Return the [X, Y] coordinate for the center point of the cell that contains the specified text.  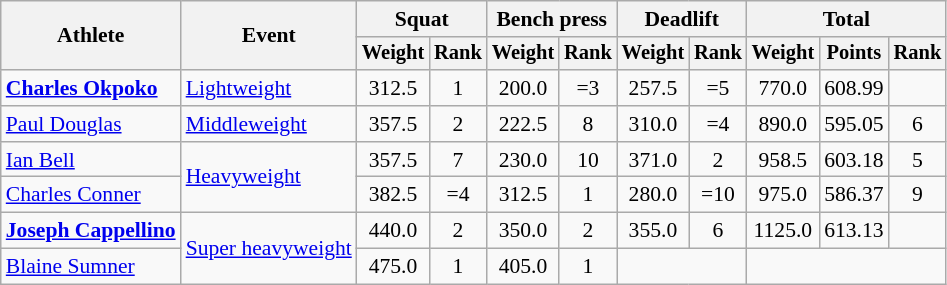
Total [846, 19]
Points [854, 54]
Ian Bell [91, 160]
Paul Douglas [91, 124]
608.99 [854, 88]
Super heavyweight [269, 248]
595.05 [854, 124]
Charles Okpoko [91, 88]
440.0 [393, 231]
=10 [718, 195]
222.5 [523, 124]
8 [588, 124]
310.0 [653, 124]
770.0 [783, 88]
7 [458, 160]
Joseph Cappellino [91, 231]
603.18 [854, 160]
350.0 [523, 231]
257.5 [653, 88]
Blaine Sumner [91, 267]
10 [588, 160]
1125.0 [783, 231]
=3 [588, 88]
Bench press [552, 19]
200.0 [523, 88]
Squat [422, 19]
475.0 [393, 267]
Middleweight [269, 124]
890.0 [783, 124]
Athlete [91, 36]
405.0 [523, 267]
Lightweight [269, 88]
280.0 [653, 195]
Event [269, 36]
355.0 [653, 231]
5 [918, 160]
Heavyweight [269, 178]
382.5 [393, 195]
=5 [718, 88]
975.0 [783, 195]
958.5 [783, 160]
230.0 [523, 160]
586.37 [854, 195]
Deadlift [682, 19]
Charles Conner [91, 195]
9 [918, 195]
613.13 [854, 231]
371.0 [653, 160]
